Capture the cell that displays the provided text and extract its [x, y] central coordinate. 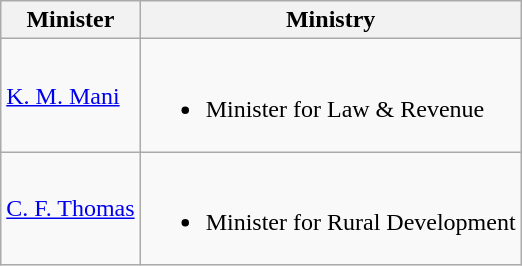
Minister for Rural Development [330, 208]
Minister for Law & Revenue [330, 96]
C. F. Thomas [70, 208]
K. M. Mani [70, 96]
Ministry [330, 20]
Minister [70, 20]
